Detect which cell encompasses the target text, then output its [x, y] center coordinate. 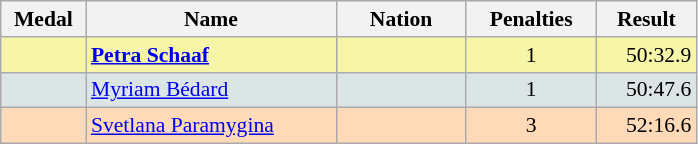
3 [531, 126]
Myriam Bédard [211, 90]
Nation [401, 19]
Svetlana Paramygina [211, 126]
Medal [44, 19]
50:32.9 [646, 55]
Penalties [531, 19]
Result [646, 19]
52:16.6 [646, 126]
50:47.6 [646, 90]
Petra Schaaf [211, 55]
Name [211, 19]
